Output the (x, y) coordinate of the center of the cell containing the given text.  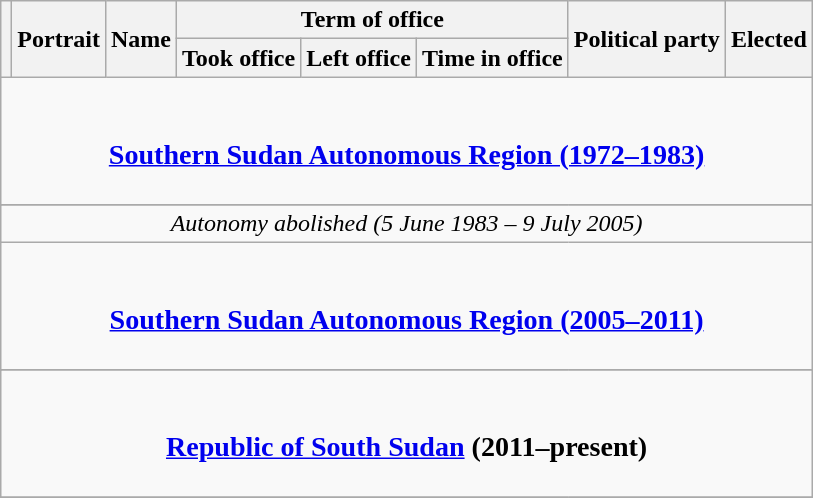
Southern Sudan Autonomous Region (1972–1983) (407, 140)
Left office (359, 58)
Republic of South Sudan (2011–present) (407, 432)
Southern Sudan Autonomous Region (2005–2011) (407, 306)
Elected (768, 39)
Time in office (492, 58)
Took office (239, 58)
Autonomy abolished (5 June 1983 – 9 July 2005) (407, 223)
Portrait (59, 39)
Term of office (373, 20)
Name (140, 39)
Political party (646, 39)
